Extract the [x, y] coordinate from the center of the cell holding the provided text.  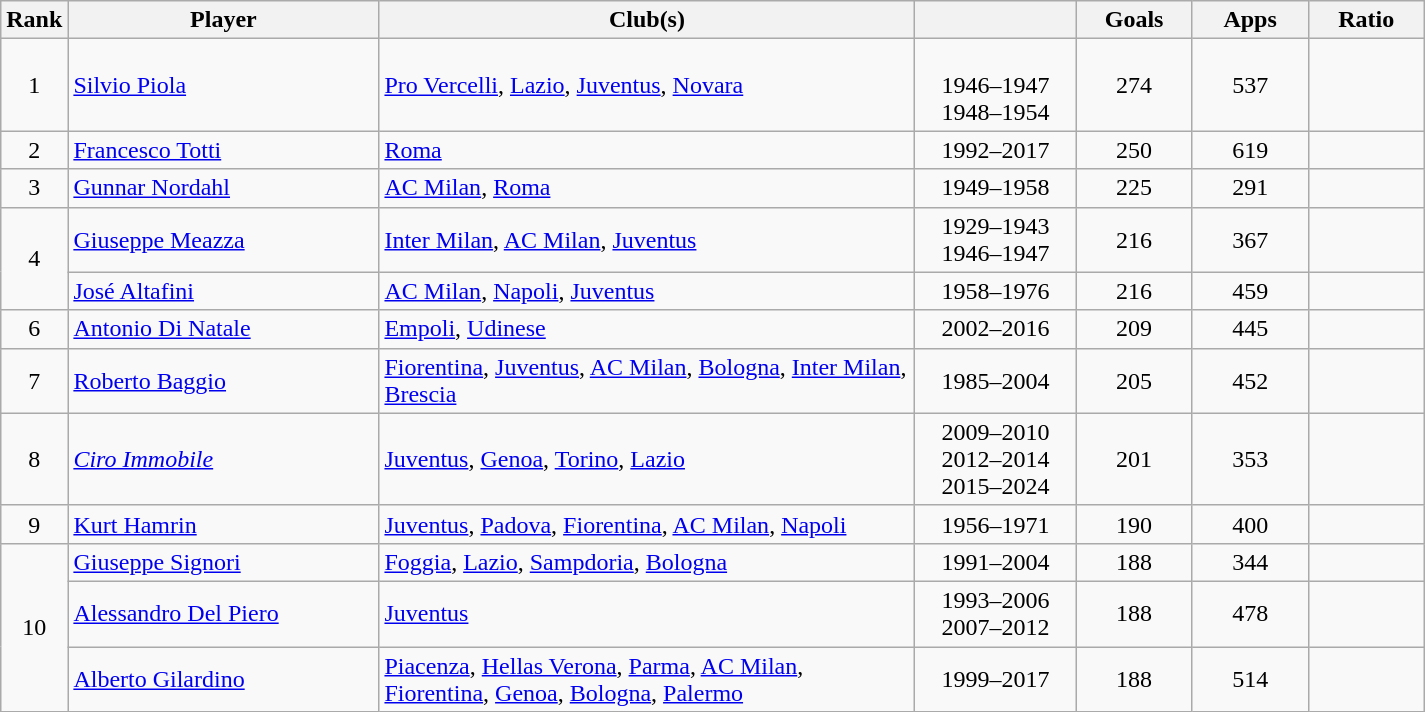
Kurt Hamrin [224, 524]
Juventus [647, 614]
1985–2004 [996, 380]
Giuseppe Meazza [224, 240]
Empoli, Udinese [647, 329]
Apps [1250, 20]
Rank [34, 20]
AC Milan, Napoli, Juventus [647, 291]
205 [1134, 380]
Silvio Piola [224, 85]
353 [1250, 459]
1 [34, 85]
291 [1250, 188]
250 [1134, 150]
7 [34, 380]
344 [1250, 562]
Alberto Gilardino [224, 678]
Alessandro Del Piero [224, 614]
1991–2004 [996, 562]
Juventus, Padova, Fiorentina, AC Milan, Napoli [647, 524]
209 [1134, 329]
Antonio Di Natale [224, 329]
Roberto Baggio [224, 380]
201 [1134, 459]
Giuseppe Signori [224, 562]
Ciro Immobile [224, 459]
6 [34, 329]
Club(s) [647, 20]
Player [224, 20]
8 [34, 459]
Goals [1134, 20]
10 [34, 627]
1999–2017 [996, 678]
400 [1250, 524]
Piacenza, Hellas Verona, Parma, AC Milan, Fiorentina, Genoa, Bologna, Palermo [647, 678]
José Altafini [224, 291]
1949–1958 [996, 188]
619 [1250, 150]
537 [1250, 85]
459 [1250, 291]
Fiorentina, Juventus, AC Milan, Bologna, Inter Milan, Brescia [647, 380]
2009–20102012–20142015–2024 [996, 459]
1956–1971 [996, 524]
9 [34, 524]
1993–20062007–2012 [996, 614]
Inter Milan, AC Milan, Juventus [647, 240]
Francesco Totti [224, 150]
Ratio [1366, 20]
1946–19471948–1954 [996, 85]
Pro Vercelli, Lazio, Juventus, Novara [647, 85]
190 [1134, 524]
445 [1250, 329]
1929–19431946–1947 [996, 240]
4 [34, 258]
Roma [647, 150]
1958–1976 [996, 291]
274 [1134, 85]
478 [1250, 614]
AC Milan, Roma [647, 188]
452 [1250, 380]
1992–2017 [996, 150]
2 [34, 150]
225 [1134, 188]
367 [1250, 240]
514 [1250, 678]
3 [34, 188]
2002–2016 [996, 329]
Gunnar Nordahl [224, 188]
Juventus, Genoa, Torino, Lazio [647, 459]
Foggia, Lazio, Sampdoria, Bologna [647, 562]
